For the text-containing cell, return its midpoint in [X, Y] coordinate format. 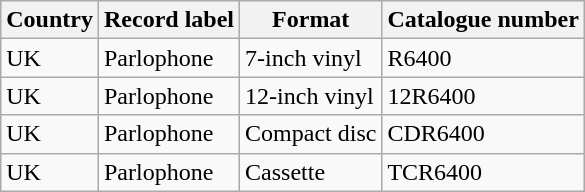
12R6400 [483, 96]
Record label [168, 20]
TCR6400 [483, 172]
12-inch vinyl [311, 96]
R6400 [483, 58]
Country [50, 20]
Cassette [311, 172]
Catalogue number [483, 20]
Compact disc [311, 134]
Format [311, 20]
7-inch vinyl [311, 58]
CDR6400 [483, 134]
